Extract the [x, y] coordinate from the center of the cell holding the provided text.  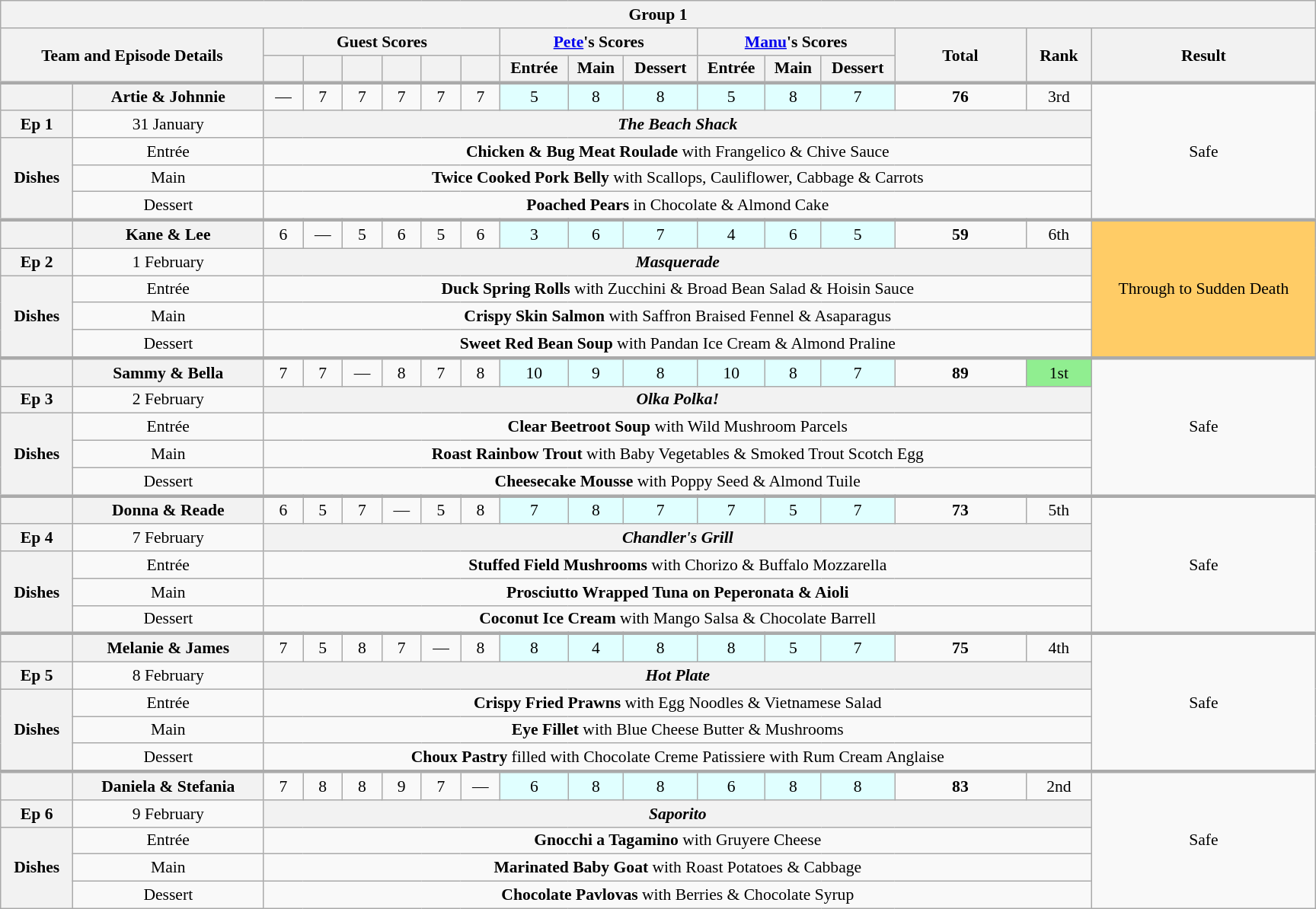
59 [961, 234]
75 [961, 649]
Clear Beetroot Soup with Wild Mushroom Parcels [678, 427]
Pete's Scores [599, 42]
Ep 5 [37, 676]
Melanie & James [168, 649]
Duck Spring Rolls with Zucchini & Broad Bean Salad & Hoisin Sauce [678, 289]
Olka Polka! [678, 400]
2nd [1059, 786]
Roast Rainbow Trout with Baby Vegetables & Smoked Trout Scotch Egg [678, 454]
2 February [168, 400]
1st [1059, 372]
Eye Fillet with Blue Cheese Butter & Mushrooms [678, 730]
73 [961, 510]
Masquerade [678, 262]
Gnocchi a Tagamino with Gruyere Cheese [678, 840]
Guest Scores [382, 42]
Chandler's Grill [678, 538]
Chicken & Bug Meat Roulade with Frangelico & Chive Sauce [678, 151]
31 January [168, 124]
83 [961, 786]
Result [1204, 56]
1 February [168, 262]
Cheesecake Mousse with Poppy Seed & Almond Tuile [678, 481]
Sweet Red Bean Soup with Pandan Ice Cream & Almond Praline [678, 344]
Team and Episode Details [133, 56]
Ep 6 [37, 814]
Saporito [678, 814]
Crispy Fried Prawns with Egg Noodles & Vietnamese Salad [678, 703]
Total [961, 56]
Poached Pears in Chocolate & Almond Cake [678, 206]
Manu's Scores [797, 42]
7 February [168, 538]
Ep 3 [37, 400]
Sammy & Bella [168, 372]
3rd [1059, 97]
89 [961, 372]
Through to Sudden Death [1204, 289]
5th [1059, 510]
Artie & Johnnie [168, 97]
4th [1059, 649]
Chocolate Pavlovas with Berries & Chocolate Syrup [678, 895]
Twice Cooked Pork Belly with Scallops, Cauliflower, Cabbage & Carrots [678, 178]
3 [535, 234]
76 [961, 97]
Group 1 [658, 14]
Crispy Skin Salmon with Saffron Braised Fennel & Asaparagus [678, 317]
8 February [168, 676]
Ep 4 [37, 538]
9 February [168, 814]
6th [1059, 234]
Prosciutto Wrapped Tuna on Peperonata & Aioli [678, 592]
Daniela & Stefania [168, 786]
Kane & Lee [168, 234]
Stuffed Field Mushrooms with Chorizo & Buffalo Mozzarella [678, 565]
Hot Plate [678, 676]
Donna & Reade [168, 510]
Rank [1059, 56]
Choux Pastry filled with Chocolate Creme Patissiere with Rum Cream Anglaise [678, 758]
Ep 1 [37, 124]
The Beach Shack [678, 124]
Ep 2 [37, 262]
Coconut Ice Cream with Mango Salsa & Chocolate Barrell [678, 620]
Marinated Baby Goat with Roast Potatoes & Cabbage [678, 868]
